Identify which cell holds the provided text, then report its [X, Y] central coordinate. 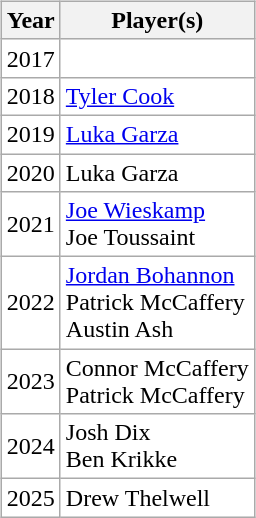
2023 [30, 382]
2021 [30, 224]
Joe WieskampJoe Toussaint [157, 224]
2020 [30, 173]
Player(s) [157, 20]
2018 [30, 96]
2022 [30, 303]
Connor McCafferyPatrick McCaffery [157, 382]
2024 [30, 446]
2019 [30, 134]
2025 [30, 498]
Josh DixBen Krikke [157, 446]
Tyler Cook [157, 96]
Jordan BohannonPatrick McCafferyAustin Ash [157, 303]
Drew Thelwell [157, 498]
2017 [30, 58]
Year [30, 20]
